Locate the cell with the specified text and output its (X, Y) center coordinate. 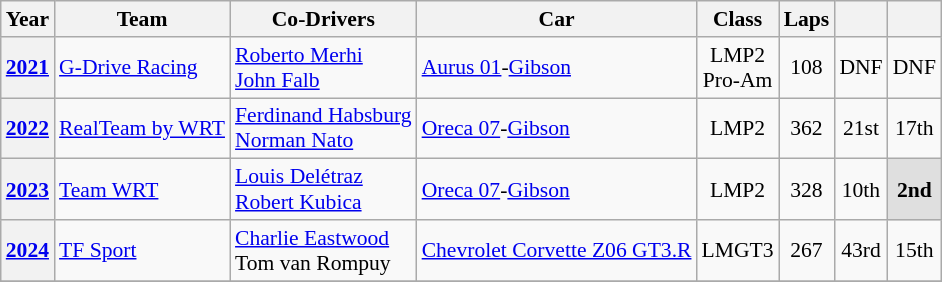
Co-Drivers (324, 19)
2023 (28, 190)
328 (807, 190)
LMP2Pro-Am (738, 68)
LMGT3 (738, 250)
Team (142, 19)
Laps (807, 19)
Ferdinand Habsburg Norman Nato (324, 128)
Roberto Merhi John Falb (324, 68)
TF Sport (142, 250)
G-Drive Racing (142, 68)
17th (914, 128)
2021 (28, 68)
108 (807, 68)
RealTeam by WRT (142, 128)
362 (807, 128)
21st (860, 128)
Charlie Eastwood Tom van Rompuy (324, 250)
10th (860, 190)
2022 (28, 128)
15th (914, 250)
2nd (914, 190)
43rd (860, 250)
2024 (28, 250)
Class (738, 19)
Louis Delétraz Robert Kubica (324, 190)
Car (557, 19)
267 (807, 250)
Team WRT (142, 190)
Aurus 01-Gibson (557, 68)
Year (28, 19)
Chevrolet Corvette Z06 GT3.R (557, 250)
